For the text-containing cell, return its midpoint in [X, Y] coordinate format. 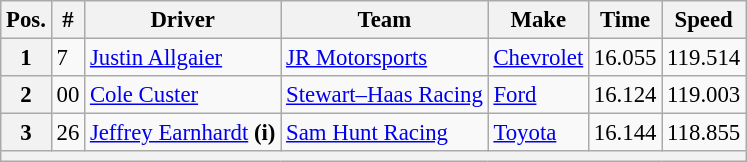
Chevrolet [538, 58]
119.514 [704, 58]
Toyota [538, 133]
119.003 [704, 95]
Team [384, 20]
2 [26, 95]
Time [626, 20]
00 [68, 95]
Pos. [26, 20]
26 [68, 133]
Speed [704, 20]
Stewart–Haas Racing [384, 95]
Justin Allgaier [183, 58]
Driver [183, 20]
Sam Hunt Racing [384, 133]
3 [26, 133]
16.055 [626, 58]
Cole Custer [183, 95]
16.124 [626, 95]
Jeffrey Earnhardt (i) [183, 133]
JR Motorsports [384, 58]
7 [68, 58]
# [68, 20]
16.144 [626, 133]
Ford [538, 95]
Make [538, 20]
118.855 [704, 133]
1 [26, 58]
